Search for the cell housing the specified text and yield its [X, Y] center coordinate. 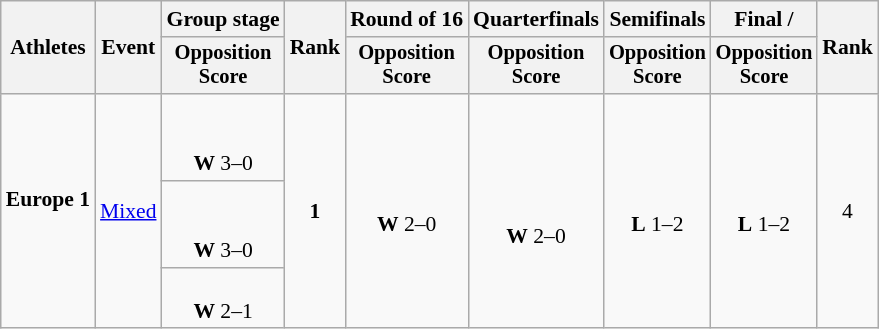
Europe 1 [48, 211]
Group stage [224, 19]
Round of 16 [406, 19]
Mixed [128, 211]
W 2–1 [224, 298]
Athletes [48, 48]
Final / [764, 19]
1 [316, 211]
4 [848, 211]
Quarterfinals [536, 19]
Semifinals [658, 19]
Event [128, 48]
